Capture the cell that displays the provided text and extract its (X, Y) central coordinate. 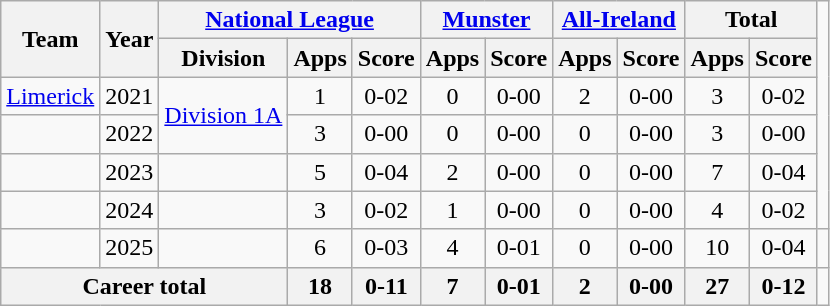
6 (320, 248)
National League (290, 20)
27 (717, 286)
2024 (130, 210)
Team (50, 39)
Career total (144, 286)
2025 (130, 248)
2023 (130, 172)
Division 1A (224, 115)
Munster (486, 20)
Division (224, 58)
10 (717, 248)
Year (130, 39)
0-03 (386, 248)
2022 (130, 134)
Limerick (50, 96)
Total (751, 20)
2021 (130, 96)
18 (320, 286)
0-11 (386, 286)
0-12 (783, 286)
5 (320, 172)
All-Ireland (619, 20)
